Provide the [X, Y] coordinate of the cell's center where the given text is located.  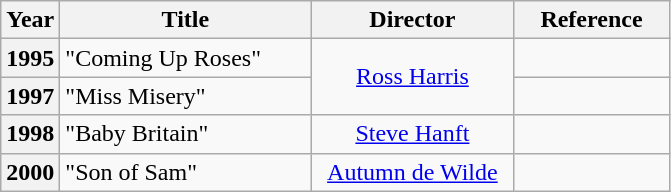
Ross Harris [412, 77]
"Coming Up Roses" [186, 58]
2000 [30, 172]
Director [412, 20]
1998 [30, 134]
Autumn de Wilde [412, 172]
1995 [30, 58]
1997 [30, 96]
Year [30, 20]
"Baby Britain" [186, 134]
Steve Hanft [412, 134]
"Son of Sam" [186, 172]
Title [186, 20]
Reference [592, 20]
"Miss Misery" [186, 96]
